Find where the given text appears and provide that cell's center as (x, y) coordinate. 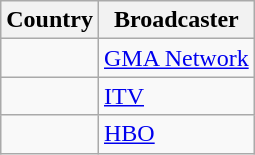
HBO (176, 134)
GMA Network (176, 58)
Country (50, 20)
Broadcaster (176, 20)
ITV (176, 96)
